Detect which cell encompasses the target text, then output its [X, Y] center coordinate. 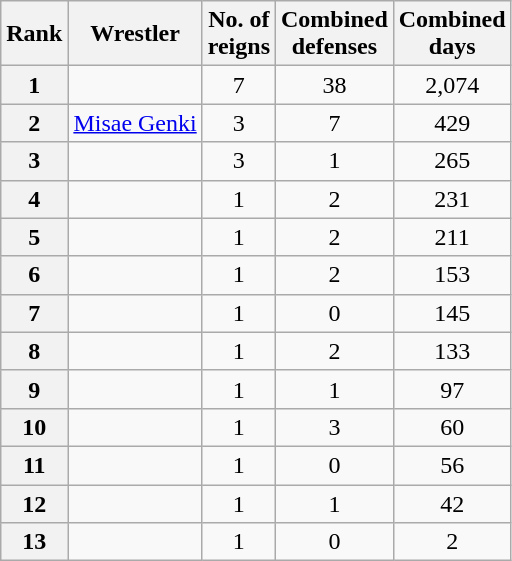
42 [452, 503]
Combineddays [452, 34]
12 [34, 503]
429 [452, 123]
5 [34, 237]
11 [34, 465]
133 [452, 351]
2,074 [452, 85]
153 [452, 275]
Wrestler [135, 34]
No. ofreigns [238, 34]
Rank [34, 34]
211 [452, 237]
265 [452, 161]
145 [452, 313]
97 [452, 389]
231 [452, 199]
4 [34, 199]
6 [34, 275]
Misae Genki [135, 123]
56 [452, 465]
Combineddefenses [335, 34]
10 [34, 427]
60 [452, 427]
8 [34, 351]
38 [335, 85]
9 [34, 389]
13 [34, 542]
